Provide the (X, Y) coordinate of the cell's center where the given text is located.  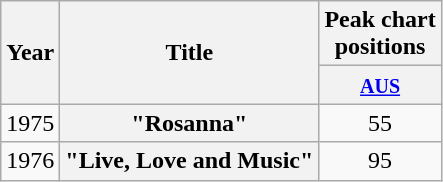
"Live, Love and Music" (190, 161)
Title (190, 52)
1976 (30, 161)
95 (380, 161)
1975 (30, 123)
55 (380, 123)
Year (30, 52)
"Rosanna" (190, 123)
AUS (380, 85)
Peak chartpositions (380, 34)
